Locate the cell with the specified text and output its [x, y] center coordinate. 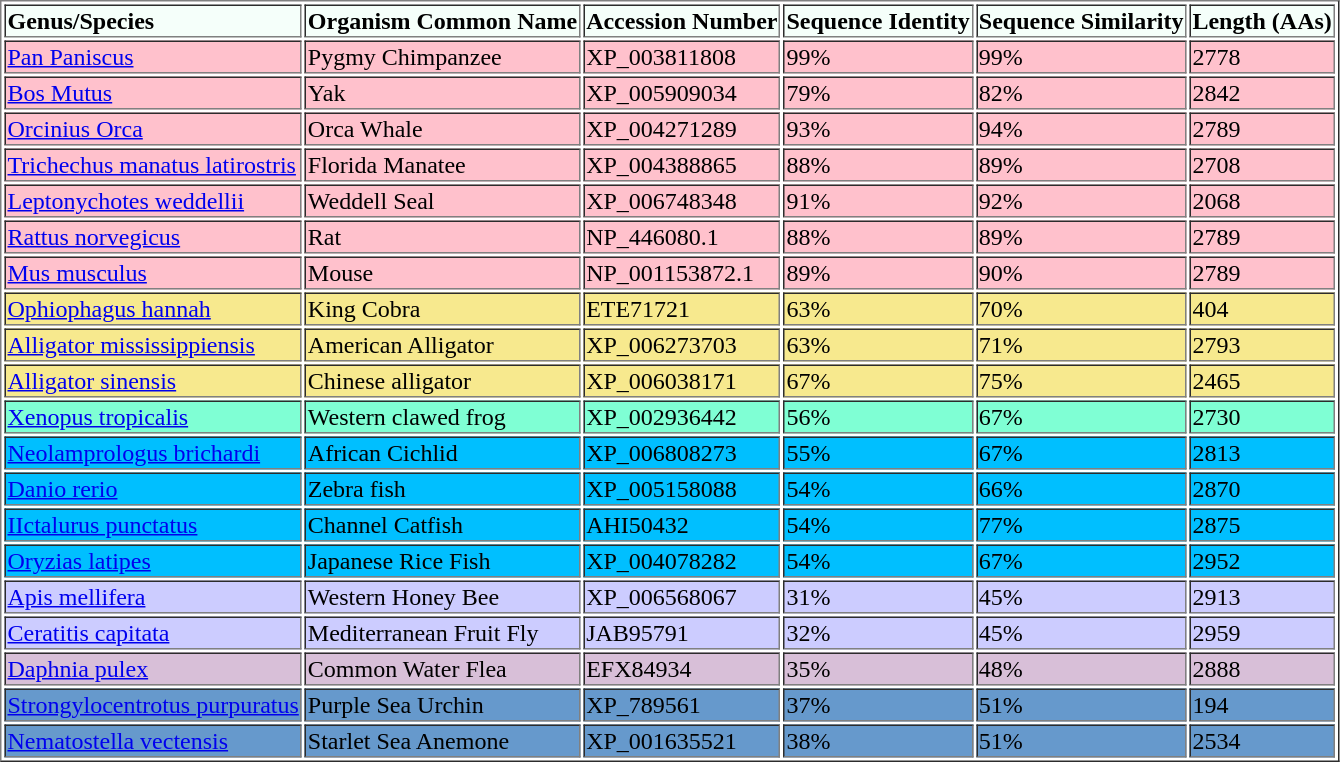
ETE71721 [682, 308]
Bos Mutus [152, 92]
Apis mellifera [152, 596]
2068 [1262, 200]
92% [1082, 200]
XP_006808273 [682, 452]
91% [878, 200]
Rat [442, 236]
Western clawed frog [442, 416]
Ceratitis capitata [152, 632]
2708 [1262, 164]
XP_002936442 [682, 416]
94% [1082, 128]
Chinese alligator [442, 380]
2793 [1262, 344]
Yak [442, 92]
Nematostella vectensis [152, 740]
Trichechus manatus latirostris [152, 164]
XP_006038171 [682, 380]
32% [878, 632]
XP_003811808 [682, 56]
Daphnia pulex [152, 668]
Ophiophagus hannah [152, 308]
2534 [1262, 740]
Strongylocentrotus purpuratus [152, 704]
Starlet Sea Anemone [442, 740]
AHI50432 [682, 524]
37% [878, 704]
XP_006748348 [682, 200]
Japanese Rice Fish [442, 560]
Mouse [442, 272]
Danio rerio [152, 488]
Alligator mississippiensis [152, 344]
2870 [1262, 488]
Sequence Identity [878, 20]
Oryzias latipes [152, 560]
31% [878, 596]
Orcinius Orca [152, 128]
IIctalurus punctatus [152, 524]
2888 [1262, 668]
Western Honey Bee [442, 596]
404 [1262, 308]
90% [1082, 272]
56% [878, 416]
2913 [1262, 596]
2778 [1262, 56]
Length (AAs) [1262, 20]
American Alligator [442, 344]
Purple Sea Urchin [442, 704]
XP_004078282 [682, 560]
55% [878, 452]
77% [1082, 524]
Orca Whale [442, 128]
Mediterranean Fruit Fly [442, 632]
Alligator sinensis [152, 380]
XP_005158088 [682, 488]
Common Water Flea [442, 668]
194 [1262, 704]
XP_004271289 [682, 128]
XP_001635521 [682, 740]
Pan Paniscus [152, 56]
XP_005909034 [682, 92]
93% [878, 128]
79% [878, 92]
King Cobra [442, 308]
Sequence Similarity [1082, 20]
38% [878, 740]
Florida Manatee [442, 164]
African Cichlid [442, 452]
Channel Catfish [442, 524]
XP_789561 [682, 704]
XP_006273703 [682, 344]
Genus/Species [152, 20]
2875 [1262, 524]
Weddell Seal [442, 200]
Xenopus tropicalis [152, 416]
70% [1082, 308]
Accession Number [682, 20]
71% [1082, 344]
XP_006568067 [682, 596]
2730 [1262, 416]
48% [1082, 668]
2465 [1262, 380]
Neolamprologus brichardi [152, 452]
2842 [1262, 92]
2959 [1262, 632]
82% [1082, 92]
NP_001153872.1 [682, 272]
NP_446080.1 [682, 236]
Zebra fish [442, 488]
XP_004388865 [682, 164]
2813 [1262, 452]
2952 [1262, 560]
Leptonychotes weddellii [152, 200]
Mus musculus [152, 272]
Organism Common Name [442, 20]
66% [1082, 488]
35% [878, 668]
Pygmy Chimpanzee [442, 56]
EFX84934 [682, 668]
75% [1082, 380]
JAB95791 [682, 632]
Rattus norvegicus [152, 236]
